Determine the [X, Y] coordinate at the center of the cell enclosing the given text.  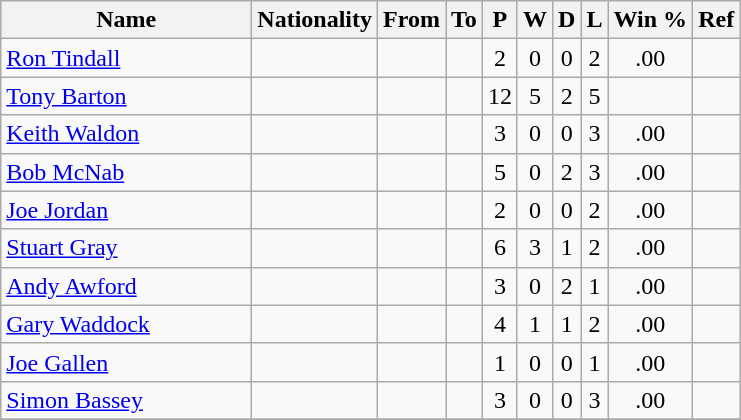
6 [500, 248]
L [594, 20]
Stuart Gray [126, 248]
12 [500, 96]
Joe Gallen [126, 362]
D [566, 20]
Gary Waddock [126, 324]
Bob McNab [126, 172]
Ron Tindall [126, 58]
Tony Barton [126, 96]
W [534, 20]
Simon Bassey [126, 400]
Joe Jordan [126, 210]
Andy Awford [126, 286]
Name [126, 20]
Ref [716, 20]
4 [500, 324]
Win % [650, 20]
Keith Waldon [126, 134]
Nationality [315, 20]
To [464, 20]
From [412, 20]
P [500, 20]
